Determine the (X, Y) coordinate at the center of the cell enclosing the given text.  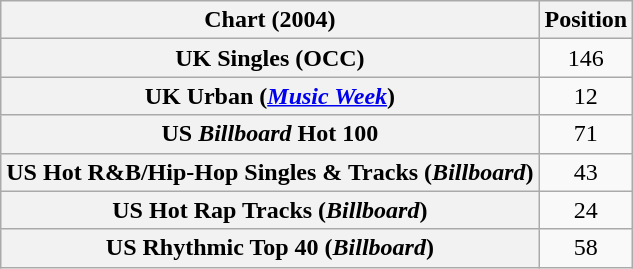
Position (586, 20)
Chart (2004) (270, 20)
UK Singles (OCC) (270, 58)
146 (586, 58)
58 (586, 248)
24 (586, 210)
US Hot R&B/Hip-Hop Singles & Tracks (Billboard) (270, 172)
UK Urban (Music Week) (270, 96)
43 (586, 172)
71 (586, 134)
US Hot Rap Tracks (Billboard) (270, 210)
US Billboard Hot 100 (270, 134)
US Rhythmic Top 40 (Billboard) (270, 248)
12 (586, 96)
